From the cell containing the given text, extract its center point as (X, Y) coordinate. 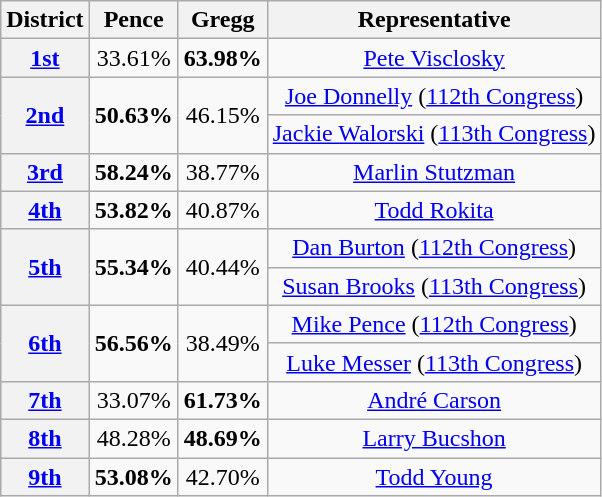
33.07% (134, 400)
63.98% (222, 58)
50.63% (134, 115)
4th (45, 210)
48.28% (134, 438)
Joe Donnelly (112th Congress) (434, 96)
38.77% (222, 172)
42.70% (222, 477)
7th (45, 400)
48.69% (222, 438)
Susan Brooks (113th Congress) (434, 286)
5th (45, 267)
2nd (45, 115)
André Carson (434, 400)
40.87% (222, 210)
3rd (45, 172)
Jackie Walorski (113th Congress) (434, 134)
Pence (134, 20)
38.49% (222, 343)
56.56% (134, 343)
40.44% (222, 267)
58.24% (134, 172)
Dan Burton (112th Congress) (434, 248)
1st (45, 58)
6th (45, 343)
Representative (434, 20)
Todd Young (434, 477)
Gregg (222, 20)
55.34% (134, 267)
53.82% (134, 210)
District (45, 20)
Luke Messer (113th Congress) (434, 362)
Larry Bucshon (434, 438)
Marlin Stutzman (434, 172)
Todd Rokita (434, 210)
46.15% (222, 115)
61.73% (222, 400)
Pete Visclosky (434, 58)
53.08% (134, 477)
33.61% (134, 58)
Mike Pence (112th Congress) (434, 324)
9th (45, 477)
8th (45, 438)
